Capture the cell that displays the provided text and extract its [X, Y] central coordinate. 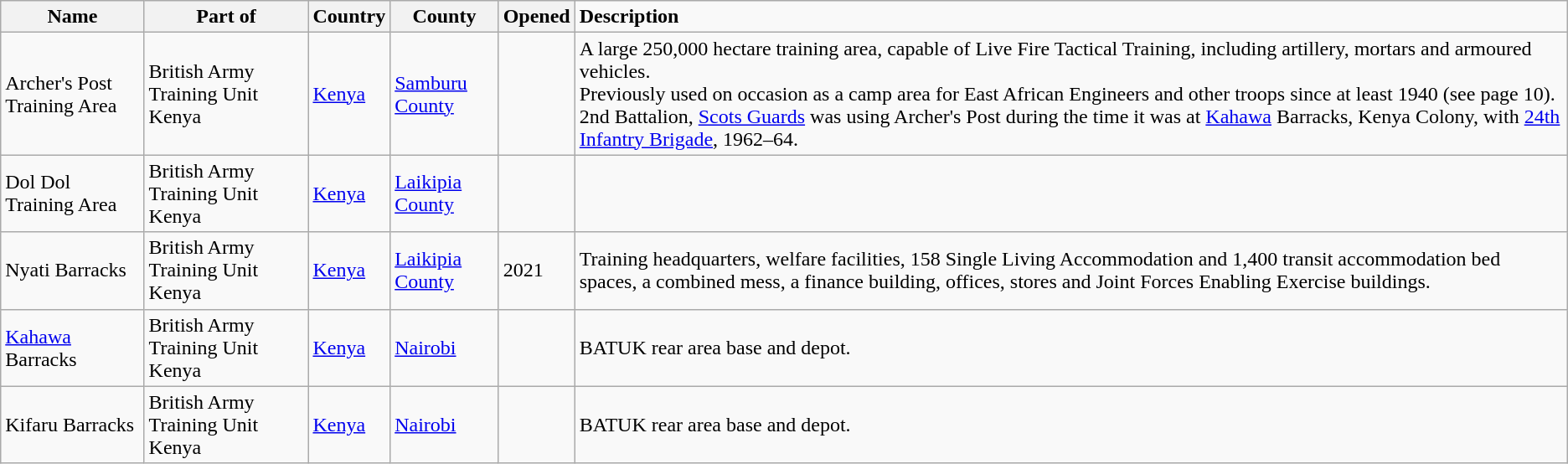
Country [349, 17]
Opened [536, 17]
Kifaru Barracks [72, 425]
Name [72, 17]
Kahawa Barracks [72, 348]
Dol Dol Training Area [72, 193]
Archer's Post Training Area [72, 94]
Samburu County [444, 94]
Nyati Barracks [72, 271]
County [444, 17]
2021 [536, 271]
Part of [226, 17]
Description [1070, 17]
